Locate the cell with the specified text and output its (X, Y) center coordinate. 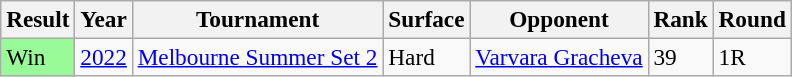
Hard (426, 57)
39 (680, 57)
Round (752, 19)
Surface (426, 19)
Melbourne Summer Set 2 (258, 57)
Rank (680, 19)
Result (38, 19)
Win (38, 57)
Varvara Gracheva (559, 57)
1R (752, 57)
Opponent (559, 19)
Year (104, 19)
Tournament (258, 19)
2022 (104, 57)
